From the cell containing the given text, extract its center point as [x, y] coordinate. 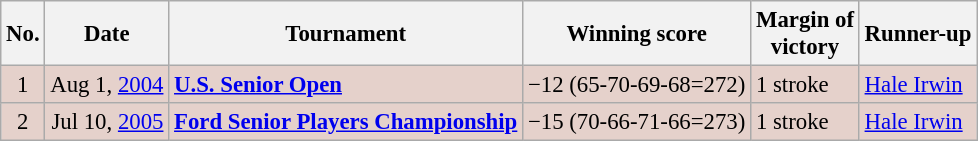
Jul 10, 2005 [107, 122]
2 [23, 122]
U.S. Senior Open [346, 85]
1 [23, 85]
Runner-up [918, 34]
−12 (65-70-69-68=272) [637, 85]
Date [107, 34]
Ford Senior Players Championship [346, 122]
No. [23, 34]
Margin ofvictory [806, 34]
Aug 1, 2004 [107, 85]
Winning score [637, 34]
Tournament [346, 34]
−15 (70-66-71-66=273) [637, 122]
